Capture the cell that displays the provided text and extract its [X, Y] central coordinate. 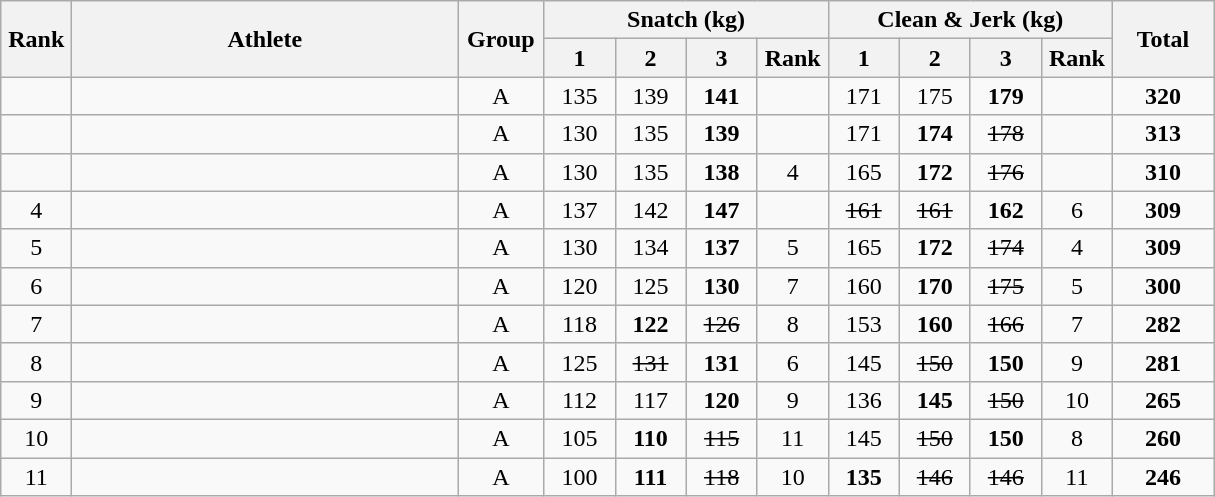
105 [580, 438]
138 [722, 172]
166 [1006, 324]
122 [650, 324]
178 [1006, 134]
313 [1162, 134]
134 [650, 248]
126 [722, 324]
100 [580, 477]
300 [1162, 286]
147 [722, 210]
Total [1162, 39]
153 [864, 324]
246 [1162, 477]
117 [650, 400]
Group [501, 39]
111 [650, 477]
310 [1162, 172]
Snatch (kg) [686, 20]
141 [722, 96]
179 [1006, 96]
Clean & Jerk (kg) [970, 20]
115 [722, 438]
136 [864, 400]
112 [580, 400]
320 [1162, 96]
162 [1006, 210]
170 [934, 286]
281 [1162, 362]
Athlete [265, 39]
142 [650, 210]
265 [1162, 400]
282 [1162, 324]
260 [1162, 438]
176 [1006, 172]
110 [650, 438]
